Output the [X, Y] coordinate of the center of the cell containing the given text.  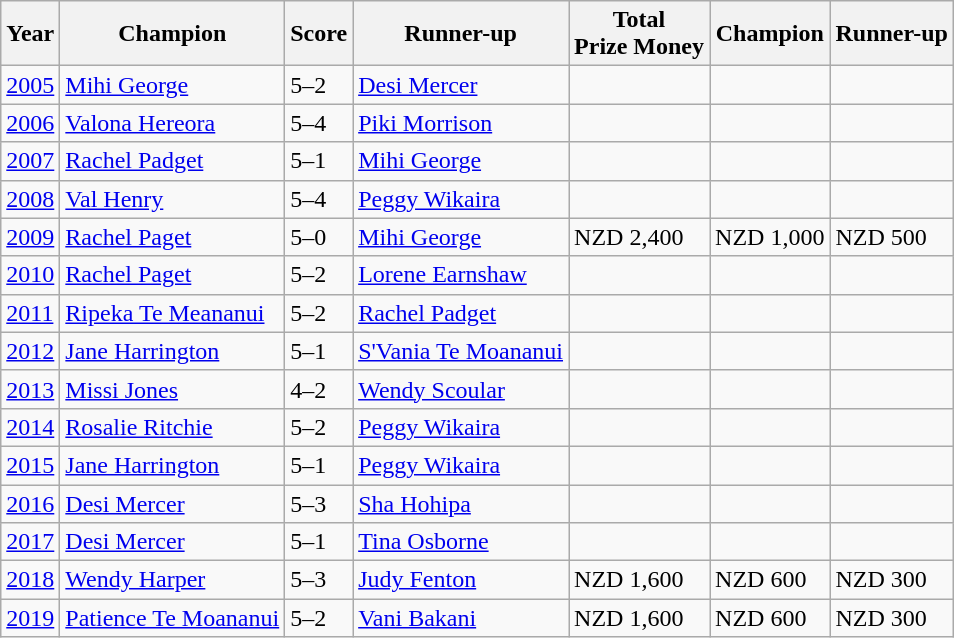
S'Vania Te Moananui [461, 351]
Ripeka Te Meananui [172, 313]
NZD 500 [892, 237]
Vani Bakani [461, 618]
Missi Jones [172, 389]
2016 [30, 503]
NZD 1,000 [770, 237]
2007 [30, 161]
Lorene Earnshaw [461, 275]
4–2 [319, 389]
Score [319, 34]
2006 [30, 123]
Tina Osborne [461, 542]
5–0 [319, 237]
2015 [30, 465]
Val Henry [172, 199]
Year [30, 34]
Piki Morrison [461, 123]
2012 [30, 351]
2019 [30, 618]
Valona Hereora [172, 123]
Patience Te Moananui [172, 618]
NZD 2,400 [640, 237]
Judy Fenton [461, 580]
2010 [30, 275]
2014 [30, 427]
2011 [30, 313]
2018 [30, 580]
2017 [30, 542]
TotalPrize Money [640, 34]
2013 [30, 389]
2009 [30, 237]
Wendy Scoular [461, 389]
2008 [30, 199]
Wendy Harper [172, 580]
Rosalie Ritchie [172, 427]
2005 [30, 85]
Sha Hohipa [461, 503]
